Return the (X, Y) coordinate for the center point of the cell that contains the specified text.  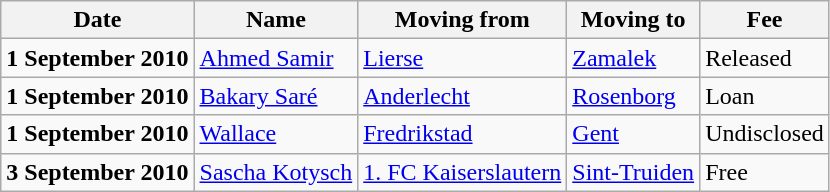
Rosenborg (634, 96)
Fee (765, 20)
Loan (765, 96)
Name (276, 20)
Fredrikstad (462, 134)
Lierse (462, 58)
Bakary Saré (276, 96)
Ahmed Samir (276, 58)
Sascha Kotysch (276, 172)
1. FC Kaiserslautern (462, 172)
Gent (634, 134)
Moving from (462, 20)
Zamalek (634, 58)
Undisclosed (765, 134)
Free (765, 172)
Moving to (634, 20)
Anderlecht (462, 96)
3 September 2010 (98, 172)
Date (98, 20)
Wallace (276, 134)
Sint-Truiden (634, 172)
Released (765, 58)
